Output the (X, Y) coordinate of the center of the cell containing the given text.  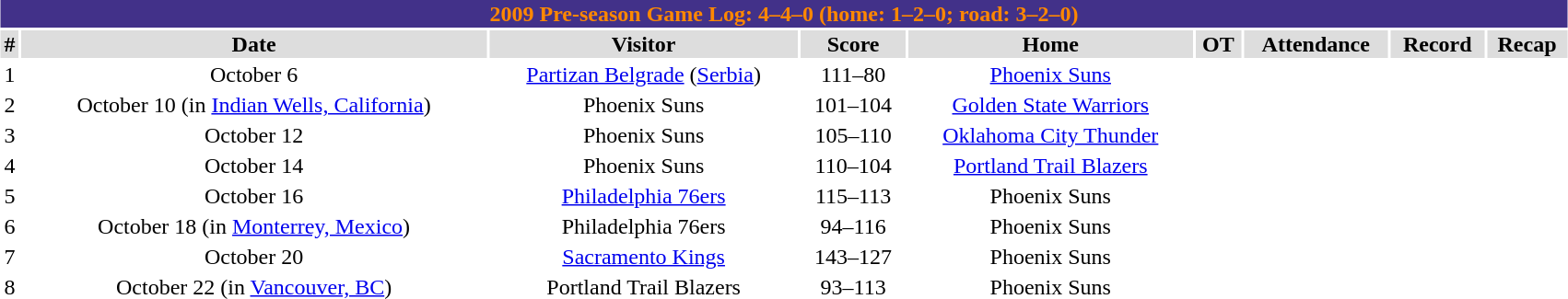
2 (10, 105)
2009 Pre-season Game Log: 4–4–0 (home: 1–2–0; road: 3–2–0) (784, 14)
Score (853, 44)
Recap (1527, 44)
7 (10, 257)
Golden State Warriors (1050, 105)
143–127 (853, 257)
Home (1050, 44)
Record (1437, 44)
Partizan Belgrade (Serbia) (644, 75)
115–113 (853, 196)
94–116 (853, 226)
OT (1218, 44)
October 6 (254, 75)
4 (10, 166)
6 (10, 226)
101–104 (853, 105)
October 16 (254, 196)
5 (10, 196)
Visitor (644, 44)
105–110 (853, 135)
Oklahoma City Thunder (1050, 135)
October 10 (in Indian Wells, California) (254, 105)
October 20 (254, 257)
October 12 (254, 135)
October 14 (254, 166)
3 (10, 135)
1 (10, 75)
Portland Trail Blazers (1050, 166)
Attendance (1316, 44)
110–104 (853, 166)
Sacramento Kings (644, 257)
111–80 (853, 75)
October 18 (in Monterrey, Mexico) (254, 226)
Date (254, 44)
# (10, 44)
